For the text-containing cell, return its midpoint in [x, y] coordinate format. 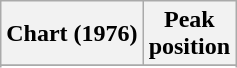
Chart (1976) [72, 34]
Peakposition [189, 34]
